Determine the [x, y] coordinate at the center of the cell enclosing the given text.  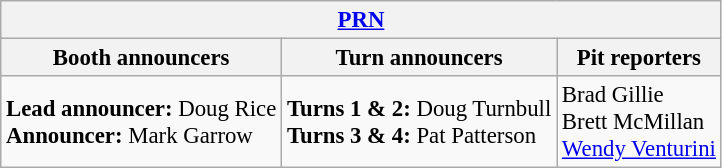
Pit reporters [640, 58]
PRN [361, 20]
Lead announcer: Doug RiceAnnouncer: Mark Garrow [142, 122]
Turn announcers [420, 58]
Booth announcers [142, 58]
Turns 1 & 2: Doug TurnbullTurns 3 & 4: Pat Patterson [420, 122]
Brad GillieBrett McMillanWendy Venturini [640, 122]
